Pinpoint the cell where the given text exists, returning its [X, Y] midpoint coordinate. 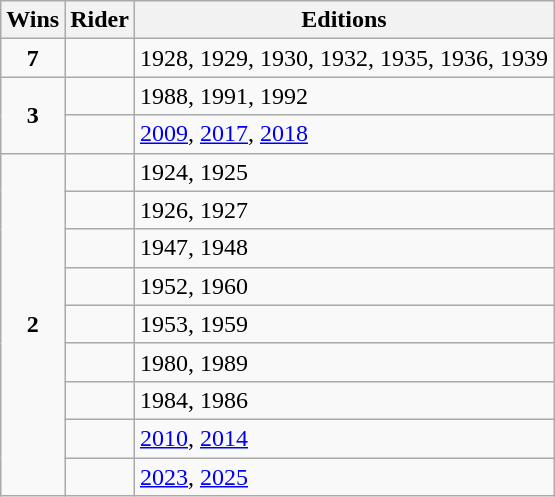
2023, 2025 [344, 477]
Rider [100, 20]
1988, 1991, 1992 [344, 96]
1953, 1959 [344, 324]
Wins [33, 20]
3 [33, 115]
Editions [344, 20]
7 [33, 58]
1980, 1989 [344, 362]
2009, 2017, 2018 [344, 134]
1924, 1925 [344, 172]
1928, 1929, 1930, 1932, 1935, 1936, 1939 [344, 58]
1984, 1986 [344, 400]
2010, 2014 [344, 438]
1926, 1927 [344, 210]
2 [33, 324]
1952, 1960 [344, 286]
1947, 1948 [344, 248]
